Scan for the cell matching the given text and deliver its [x, y] coordinate at center. 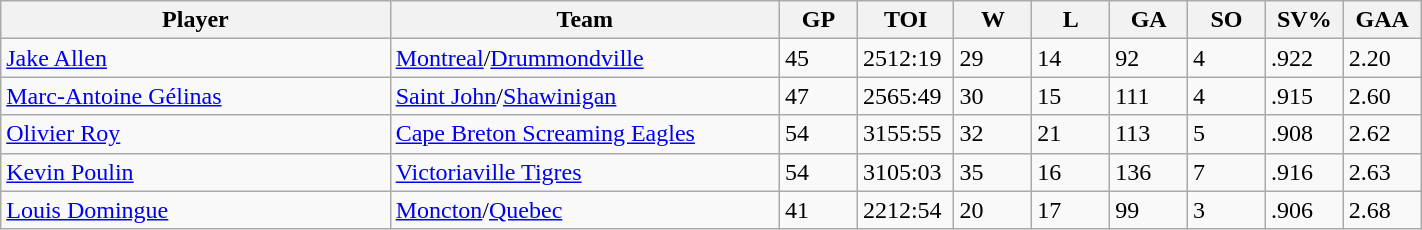
2565:49 [906, 96]
29 [993, 58]
Olivier Roy [196, 134]
92 [1149, 58]
41 [819, 210]
5 [1227, 134]
SO [1227, 20]
Victoriaville Tigres [584, 172]
3 [1227, 210]
2212:54 [906, 210]
GAA [1382, 20]
113 [1149, 134]
17 [1071, 210]
3155:55 [906, 134]
99 [1149, 210]
Moncton/Quebec [584, 210]
.915 [1304, 96]
GA [1149, 20]
3105:03 [906, 172]
Marc-Antoine Gélinas [196, 96]
35 [993, 172]
45 [819, 58]
20 [993, 210]
Saint John/Shawinigan [584, 96]
.908 [1304, 134]
Montreal/Drummondville [584, 58]
2.20 [1382, 58]
2.62 [1382, 134]
7 [1227, 172]
Louis Domingue [196, 210]
SV% [1304, 20]
111 [1149, 96]
21 [1071, 134]
.916 [1304, 172]
2512:19 [906, 58]
Cape Breton Screaming Eagles [584, 134]
W [993, 20]
2.63 [1382, 172]
32 [993, 134]
15 [1071, 96]
14 [1071, 58]
Jake Allen [196, 58]
16 [1071, 172]
Kevin Poulin [196, 172]
TOI [906, 20]
2.68 [1382, 210]
Player [196, 20]
Team [584, 20]
47 [819, 96]
GP [819, 20]
.906 [1304, 210]
136 [1149, 172]
.922 [1304, 58]
2.60 [1382, 96]
L [1071, 20]
30 [993, 96]
